Identify which cell holds the provided text, then report its (X, Y) central coordinate. 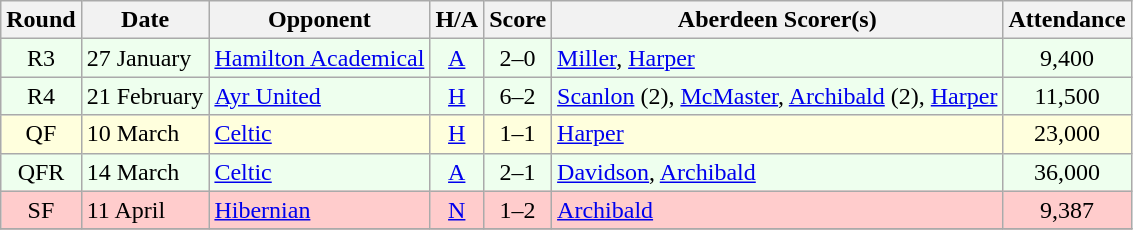
Archibald (778, 210)
QFR (41, 172)
1–2 (518, 210)
11,500 (1067, 96)
11 April (145, 210)
27 January (145, 58)
21 February (145, 96)
23,000 (1067, 134)
2–0 (518, 58)
Ayr United (320, 96)
9,387 (1067, 210)
Round (41, 20)
H/A (457, 20)
6–2 (518, 96)
Harper (778, 134)
Hibernian (320, 210)
10 March (145, 134)
SF (41, 210)
Scanlon (2), McMaster, Archibald (2), Harper (778, 96)
Date (145, 20)
QF (41, 134)
14 March (145, 172)
Miller, Harper (778, 58)
Aberdeen Scorer(s) (778, 20)
9,400 (1067, 58)
R3 (41, 58)
Hamilton Academical (320, 58)
Score (518, 20)
Davidson, Archibald (778, 172)
36,000 (1067, 172)
N (457, 210)
2–1 (518, 172)
1–1 (518, 134)
R4 (41, 96)
Opponent (320, 20)
Attendance (1067, 20)
